Find where the given text appears and provide that cell's center as (x, y) coordinate. 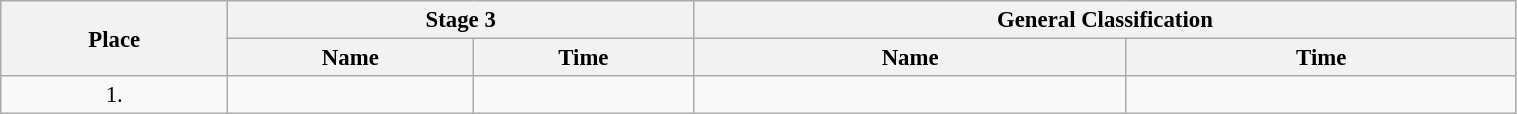
Place (114, 38)
General Classification (1105, 20)
Stage 3 (461, 20)
1. (114, 95)
